For the text-containing cell, return its midpoint in (x, y) coordinate format. 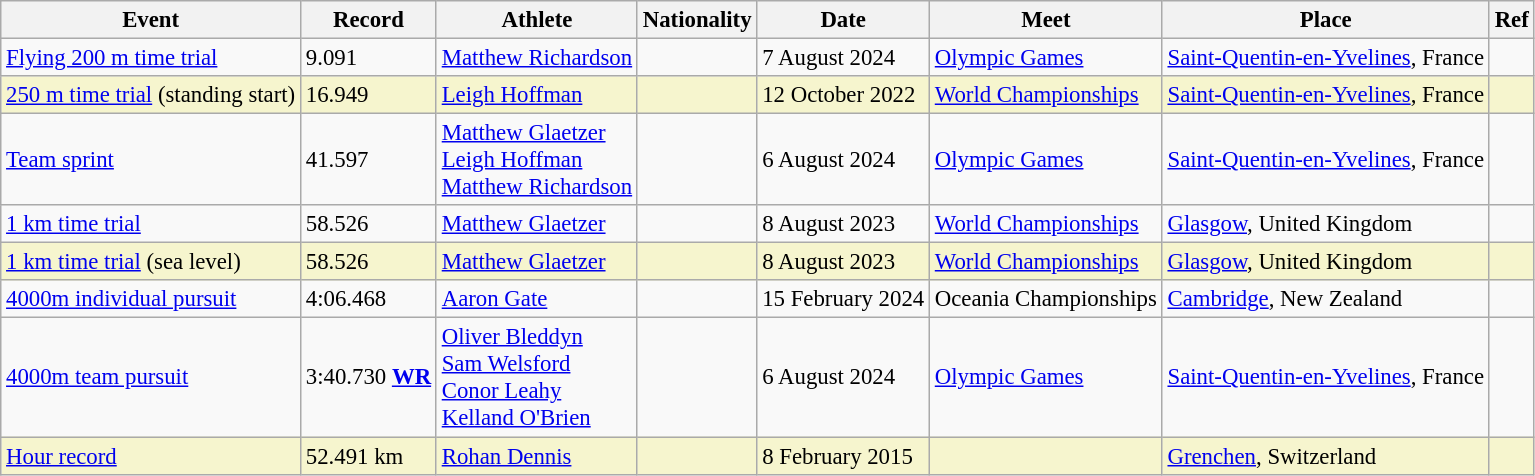
3:40.730 WR (368, 378)
Date (844, 20)
4000m team pursuit (151, 378)
Nationality (696, 20)
Hour record (151, 456)
16.949 (368, 95)
8 February 2015 (844, 456)
Flying 200 m time trial (151, 58)
Rohan Dennis (536, 456)
Leigh Hoffman (536, 95)
1 km time trial (sea level) (151, 262)
Event (151, 20)
Record (368, 20)
Aaron Gate (536, 299)
4000m individual pursuit (151, 299)
15 February 2024 (844, 299)
41.597 (368, 160)
Matthew Richardson (536, 58)
4:06.468 (368, 299)
250 m time trial (standing start) (151, 95)
Meet (1046, 20)
12 October 2022 (844, 95)
Team sprint (151, 160)
Ref (1512, 20)
Oliver BleddynSam WelsfordConor LeahyKelland O'Brien (536, 378)
Matthew GlaetzerLeigh HoffmanMatthew Richardson (536, 160)
Grenchen, Switzerland (1326, 456)
Place (1326, 20)
52.491 km (368, 456)
9.091 (368, 58)
7 August 2024 (844, 58)
Athlete (536, 20)
Cambridge, New Zealand (1326, 299)
1 km time trial (151, 224)
Oceania Championships (1046, 299)
